Search for the cell housing the specified text and yield its [X, Y] center coordinate. 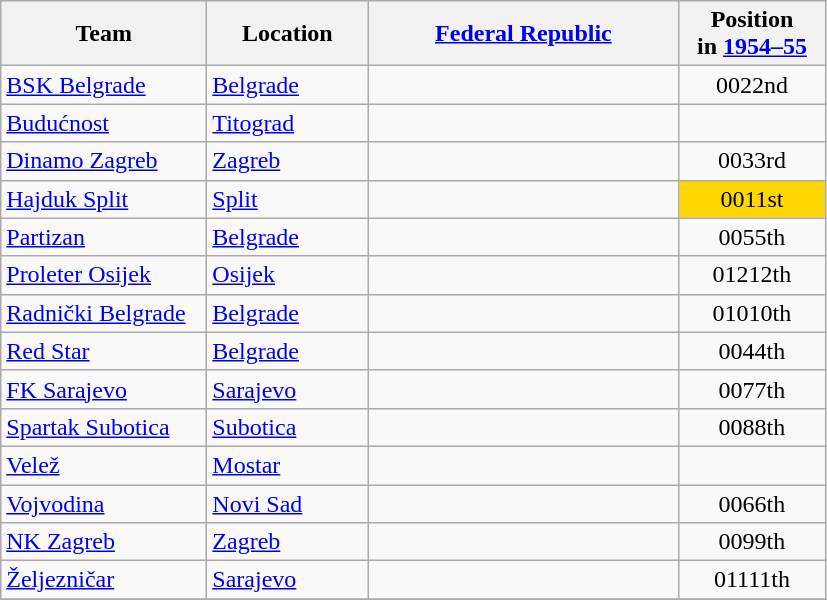
Velež [104, 465]
Proleter Osijek [104, 275]
Vojvodina [104, 503]
Spartak Subotica [104, 427]
Location [288, 34]
01212th [752, 275]
Team [104, 34]
0055th [752, 237]
Red Star [104, 351]
Titograd [288, 123]
01111th [752, 580]
0033rd [752, 161]
0011st [752, 199]
Dinamo Zagreb [104, 161]
BSK Belgrade [104, 85]
Split [288, 199]
Novi Sad [288, 503]
Hajduk Split [104, 199]
Partizan [104, 237]
Mostar [288, 465]
NK Zagreb [104, 542]
0066th [752, 503]
Budućnost [104, 123]
Radnički Belgrade [104, 313]
0022nd [752, 85]
Željezničar [104, 580]
0044th [752, 351]
Subotica [288, 427]
Osijek [288, 275]
0077th [752, 389]
01010th [752, 313]
Federal Republic [524, 34]
0088th [752, 427]
FK Sarajevo [104, 389]
Positionin 1954–55 [752, 34]
0099th [752, 542]
